Return [X, Y] of the center of cell containing provided text 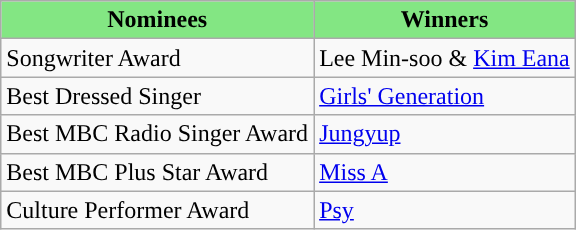
Winners [445, 20]
Girls' Generation [445, 96]
Best MBC Plus Star Award [158, 172]
Nominees [158, 20]
Best MBC Radio Singer Award [158, 134]
Lee Min-soo & Kim Eana [445, 58]
Songwriter Award [158, 58]
Best Dressed Singer [158, 96]
Psy [445, 210]
Culture Performer Award [158, 210]
Miss A [445, 172]
Jungyup [445, 134]
